Pinpoint the cell where the given text exists, returning its (X, Y) midpoint coordinate. 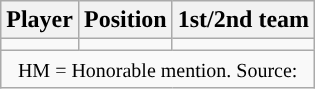
Position (125, 20)
Player (40, 20)
HM = Honorable mention. Source: (158, 69)
1st/2nd team (243, 20)
